Output the (X, Y) coordinate of the center of the cell containing the given text.  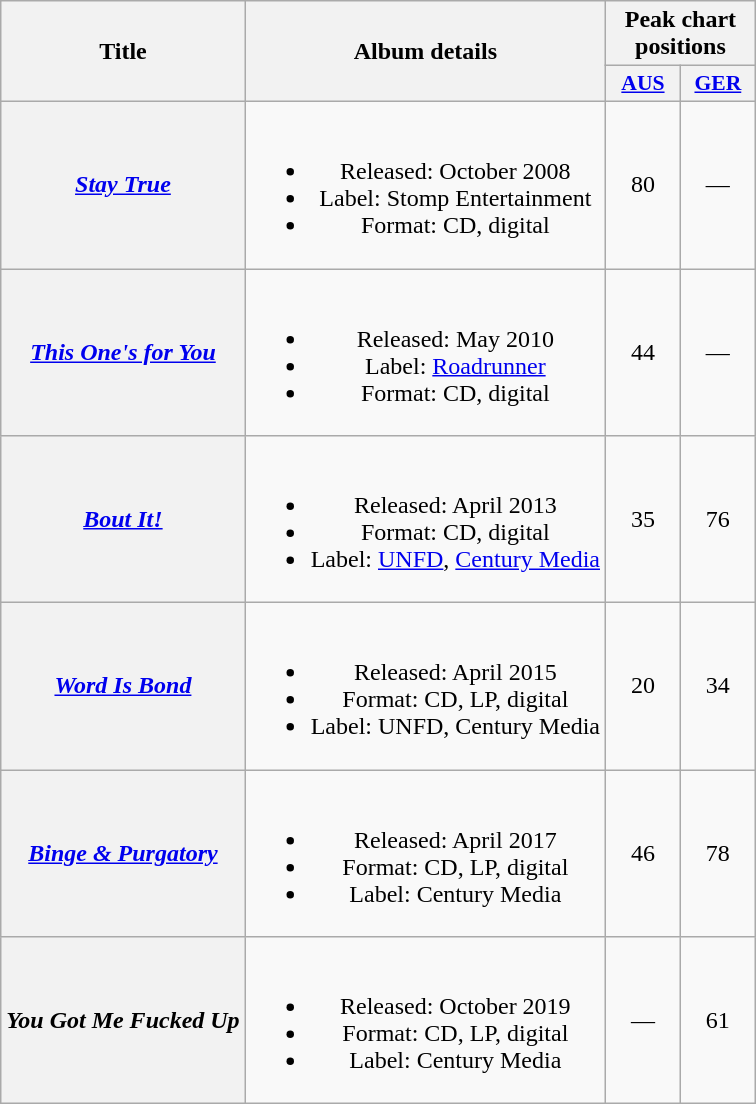
Peak chart positions (681, 34)
61 (718, 1020)
80 (644, 184)
GER (718, 84)
Bout It! (123, 520)
Released: April 2013Format: CD, digitalLabel: UNFD, Century Media (425, 520)
Released: April 2015Format: CD, LP, digitalLabel: UNFD, Century Media (425, 686)
35 (644, 520)
AUS (644, 84)
44 (644, 352)
Released: October 2008Label: Stomp EntertainmentFormat: CD, digital (425, 184)
This One's for You (123, 352)
76 (718, 520)
Word Is Bond (123, 686)
Released: April 2017Format: CD, LP, digitalLabel: Century Media (425, 854)
You Got Me Fucked Up (123, 1020)
Stay True (123, 184)
78 (718, 854)
Released: May 2010Label: RoadrunnerFormat: CD, digital (425, 352)
Title (123, 52)
Album details (425, 52)
Released: October 2019Format: CD, LP, digitalLabel: Century Media (425, 1020)
46 (644, 854)
20 (644, 686)
Binge & Purgatory (123, 854)
34 (718, 686)
